Return the (X, Y) coordinate for the center point of the cell that contains the specified text.  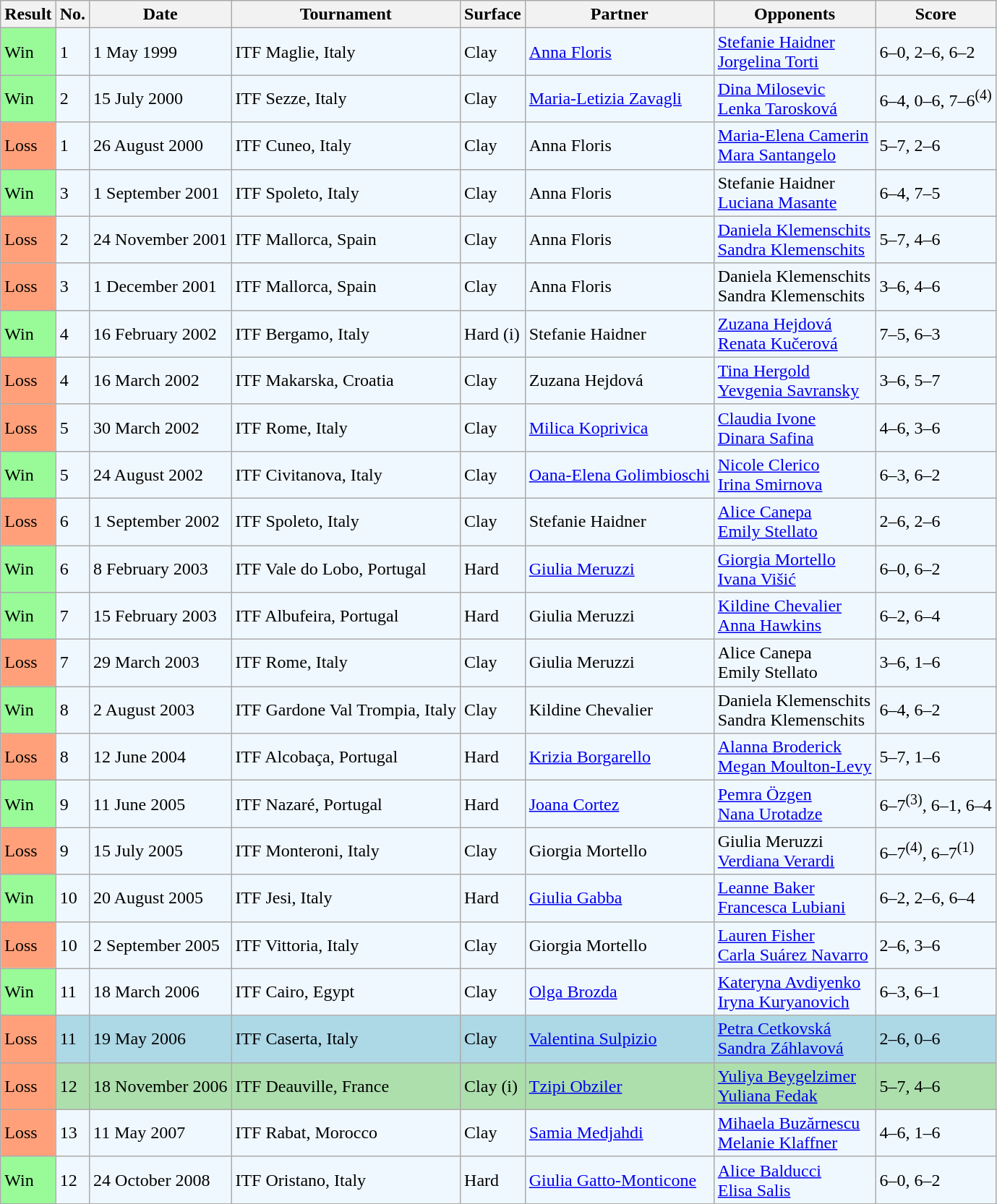
Tournament (346, 14)
15 February 2003 (161, 616)
12 June 2004 (161, 757)
20 August 2005 (161, 898)
ITF Nazaré, Portugal (346, 804)
3–6, 4–6 (936, 286)
2–6, 3–6 (936, 945)
3–6, 1–6 (936, 663)
Tina Hergold Yevgenia Savransky (795, 380)
ITF Gardone Val Trompia, Italy (346, 710)
Kildine Chevalier Anna Hawkins (795, 616)
ITF Deauville, France (346, 1085)
7–5, 6–3 (936, 334)
19 May 2006 (161, 1039)
1 September 2001 (161, 192)
1 May 1999 (161, 52)
ITF Makarska, Croatia (346, 380)
Hard (i) (493, 334)
6–3, 6–2 (936, 474)
6–0, 2–6, 6–2 (936, 52)
Tzipi Obziler (619, 1085)
Joana Cortez (619, 804)
4–6, 3–6 (936, 428)
29 March 2003 (161, 663)
Lauren Fisher Carla Suárez Navarro (795, 945)
ITF Rabat, Morocco (346, 1133)
Giulia Meruzzi Verdiana Verardi (795, 851)
ITF Alcobaça, Portugal (346, 757)
2–6, 2–6 (936, 522)
Pemra Özgen Nana Urotadze (795, 804)
Claudia Ivone Dinara Safina (795, 428)
5–7, 1–6 (936, 757)
Krizia Borgarello (619, 757)
30 March 2002 (161, 428)
ITF Albufeira, Portugal (346, 616)
5–7, 2–6 (936, 146)
Petra Cetkovská Sandra Záhlavová (795, 1039)
Partner (619, 14)
6–4, 0–6, 7–6(4) (936, 98)
Result (28, 14)
Maria-Elena Camerin Mara Santangelo (795, 146)
Dina Milosevic Lenka Tarosková (795, 98)
Date (161, 14)
ITF Bergamo, Italy (346, 334)
6–7(4), 6–7(1) (936, 851)
26 August 2000 (161, 146)
3–6, 5–7 (936, 380)
6–4, 7–5 (936, 192)
ITF Vale do Lobo, Portugal (346, 568)
16 March 2002 (161, 380)
Valentina Sulpizio (619, 1039)
13 (72, 1133)
6–7(3), 6–1, 6–4 (936, 804)
Clay (i) (493, 1085)
Giorgia Mortello Ivana Višić (795, 568)
ITF Maglie, Italy (346, 52)
ITF Monteroni, Italy (346, 851)
6–4, 6–2 (936, 710)
Score (936, 14)
ITF Jesi, Italy (346, 898)
ITF Cuneo, Italy (346, 146)
ITF Cairo, Egypt (346, 992)
Giulia Gabba (619, 898)
Kateryna Avdiyenko Iryna Kuryanovich (795, 992)
Stefanie Haidner Luciana Masante (795, 192)
Olga Brozda (619, 992)
ITF Caserta, Italy (346, 1039)
Maria-Letizia Zavagli (619, 98)
1 December 2001 (161, 286)
Samia Medjahdi (619, 1133)
16 February 2002 (161, 334)
Leanne Baker Francesca Lubiani (795, 898)
Opponents (795, 14)
11 May 2007 (161, 1133)
Kildine Chevalier (619, 710)
Zuzana Hejdová Renata Kučerová (795, 334)
No. (72, 14)
15 July 2005 (161, 851)
15 July 2000 (161, 98)
Yuliya Beygelzimer Yuliana Fedak (795, 1085)
Mihaela Buzărnescu Melanie Klaffner (795, 1133)
ITF Oristano, Italy (346, 1179)
6–2, 6–4 (936, 616)
2–6, 0–6 (936, 1039)
2 August 2003 (161, 710)
1 September 2002 (161, 522)
Alanna Broderick Megan Moulton-Levy (795, 757)
Nicole Clerico Irina Smirnova (795, 474)
2 September 2005 (161, 945)
24 November 2001 (161, 240)
Zuzana Hejdová (619, 380)
6–3, 6–1 (936, 992)
11 June 2005 (161, 804)
ITF Vittoria, Italy (346, 945)
ITF Civitanova, Italy (346, 474)
Surface (493, 14)
Milica Koprivica (619, 428)
24 August 2002 (161, 474)
Giulia Gatto-Monticone (619, 1179)
Alice Balducci Elisa Salis (795, 1179)
18 November 2006 (161, 1085)
24 October 2008 (161, 1179)
4–6, 1–6 (936, 1133)
6–2, 2–6, 6–4 (936, 898)
18 March 2006 (161, 992)
Stefanie Haidner Jorgelina Torti (795, 52)
8 February 2003 (161, 568)
ITF Sezze, Italy (346, 98)
Oana-Elena Golimbioschi (619, 474)
